Extract the [x, y] coordinate from the center of the cell holding the provided text.  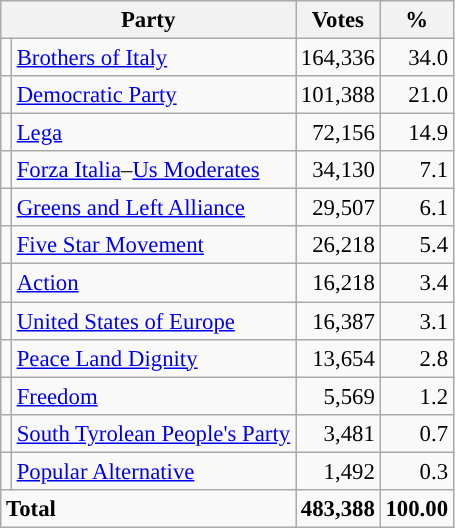
0.7 [416, 433]
Five Star Movement [153, 245]
1,492 [338, 471]
100.00 [416, 509]
South Tyrolean People's Party [153, 433]
14.9 [416, 133]
164,336 [338, 58]
Total [148, 509]
72,156 [338, 133]
Freedom [153, 396]
34.0 [416, 58]
0.3 [416, 471]
Lega [153, 133]
7.1 [416, 170]
2.8 [416, 358]
% [416, 20]
Popular Alternative [153, 471]
29,507 [338, 208]
Votes [338, 20]
13,654 [338, 358]
3,481 [338, 433]
Peace Land Dignity [153, 358]
Democratic Party [153, 95]
United States of Europe [153, 321]
Forza Italia–Us Moderates [153, 170]
1.2 [416, 396]
6.1 [416, 208]
21.0 [416, 95]
16,387 [338, 321]
Brothers of Italy [153, 58]
16,218 [338, 283]
3.1 [416, 321]
34,130 [338, 170]
3.4 [416, 283]
5.4 [416, 245]
26,218 [338, 245]
Party [148, 20]
Greens and Left Alliance [153, 208]
101,388 [338, 95]
5,569 [338, 396]
483,388 [338, 509]
Action [153, 283]
